Capture the cell that displays the provided text and extract its [X, Y] central coordinate. 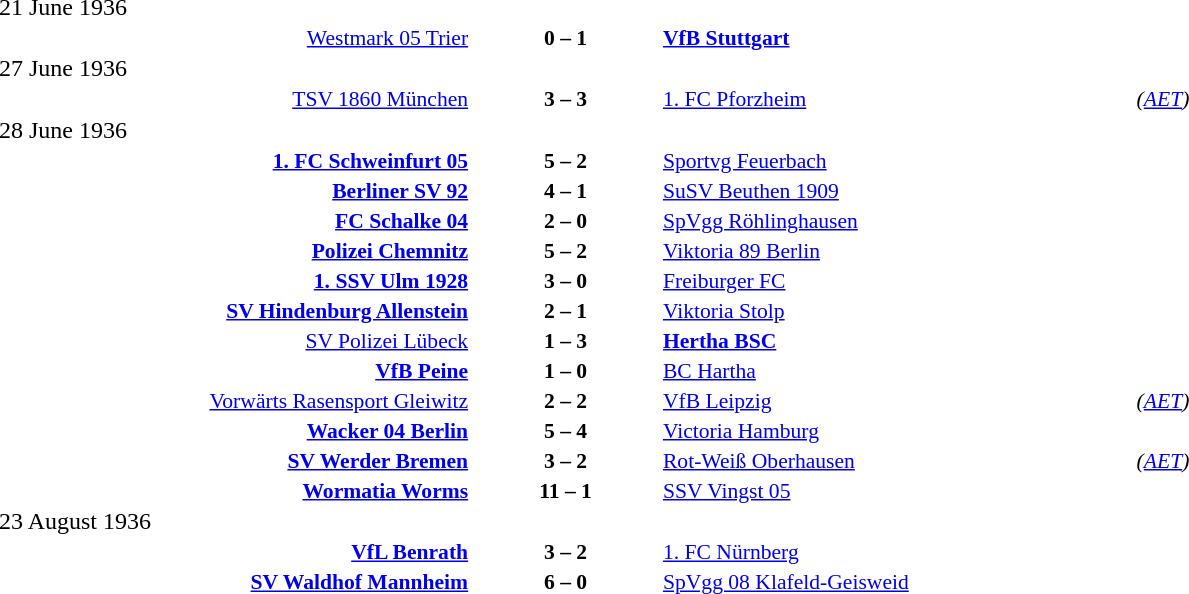
3 – 0 [566, 280]
SSV Vingst 05 [897, 490]
2 – 2 [566, 400]
5 – 4 [566, 430]
BC Hartha [897, 370]
2 – 1 [566, 310]
SuSV Beuthen 1909 [897, 190]
1. FC Nürnberg [897, 552]
1 – 3 [566, 340]
SpVgg Röhlinghausen [897, 220]
Viktoria Stolp [897, 310]
VfB Stuttgart [897, 38]
11 – 1 [566, 490]
3 – 3 [566, 99]
Sportvg Feuerbach [897, 160]
2 – 0 [566, 220]
4 – 1 [566, 190]
Freiburger FC [897, 280]
1 – 0 [566, 370]
Viktoria 89 Berlin [897, 250]
Victoria Hamburg [897, 430]
1. FC Pforzheim [897, 99]
0 – 1 [566, 38]
Rot-Weiß Oberhausen [897, 460]
VfB Leipzig [897, 400]
Hertha BSC [897, 340]
